For the text-containing cell, return its midpoint in [X, Y] coordinate format. 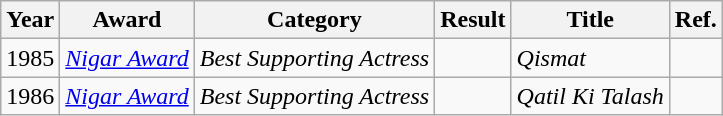
Title [590, 20]
1986 [30, 96]
Ref. [696, 20]
1985 [30, 58]
Qismat [590, 58]
Award [127, 20]
Result [473, 20]
Year [30, 20]
Category [314, 20]
Qatil Ki Talash [590, 96]
